Detect which cell encompasses the target text, then output its [x, y] center coordinate. 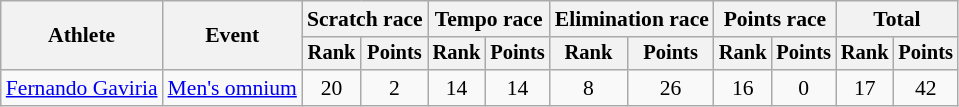
Elimination race [632, 19]
8 [589, 88]
16 [743, 88]
Men's omnium [232, 88]
26 [670, 88]
Points race [775, 19]
17 [865, 88]
20 [332, 88]
Event [232, 36]
Fernando Gaviria [82, 88]
0 [803, 88]
Scratch race [365, 19]
42 [925, 88]
Athlete [82, 36]
Tempo race [489, 19]
2 [394, 88]
Total [897, 19]
